Return the (X, Y) coordinate for the center point of the cell that contains the specified text.  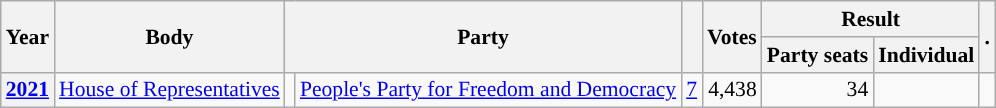
House of Representatives (170, 90)
Result (871, 19)
Party (483, 36)
4,438 (732, 90)
People's Party for Freedom and Democracy (488, 90)
34 (818, 90)
Party seats (818, 55)
. (987, 36)
7 (692, 90)
Individual (926, 55)
Year (28, 36)
Body (170, 36)
Votes (732, 36)
2021 (28, 90)
